Find where the given text appears and provide that cell's center as (X, Y) coordinate. 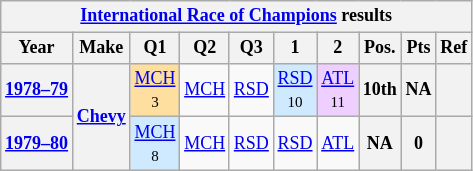
MCH8 (155, 144)
Q3 (251, 48)
Ref (454, 48)
RSD10 (295, 90)
MCH3 (155, 90)
ATL (338, 144)
Pts (418, 48)
ATL11 (338, 90)
Year (37, 48)
2 (338, 48)
Make (101, 48)
1 (295, 48)
10th (380, 90)
Chevy (101, 116)
Q2 (205, 48)
1978–79 (37, 90)
Q1 (155, 48)
0 (418, 144)
International Race of Champions results (236, 16)
Pos. (380, 48)
1979–80 (37, 144)
